Scan for the cell matching the given text and deliver its (x, y) coordinate at center. 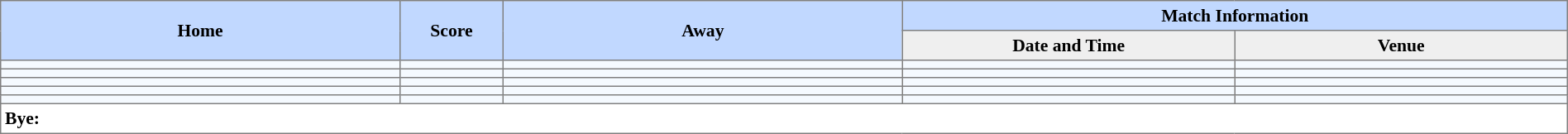
Away (703, 31)
Venue (1401, 45)
Date and Time (1068, 45)
Score (452, 31)
Match Information (1235, 16)
Home (200, 31)
Bye: (784, 118)
